Pinpoint the cell where the given text exists, returning its (X, Y) midpoint coordinate. 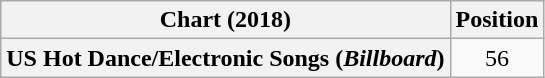
Position (497, 20)
56 (497, 58)
US Hot Dance/Electronic Songs (Billboard) (226, 58)
Chart (2018) (226, 20)
